Identify which cell holds the provided text, then report its [X, Y] central coordinate. 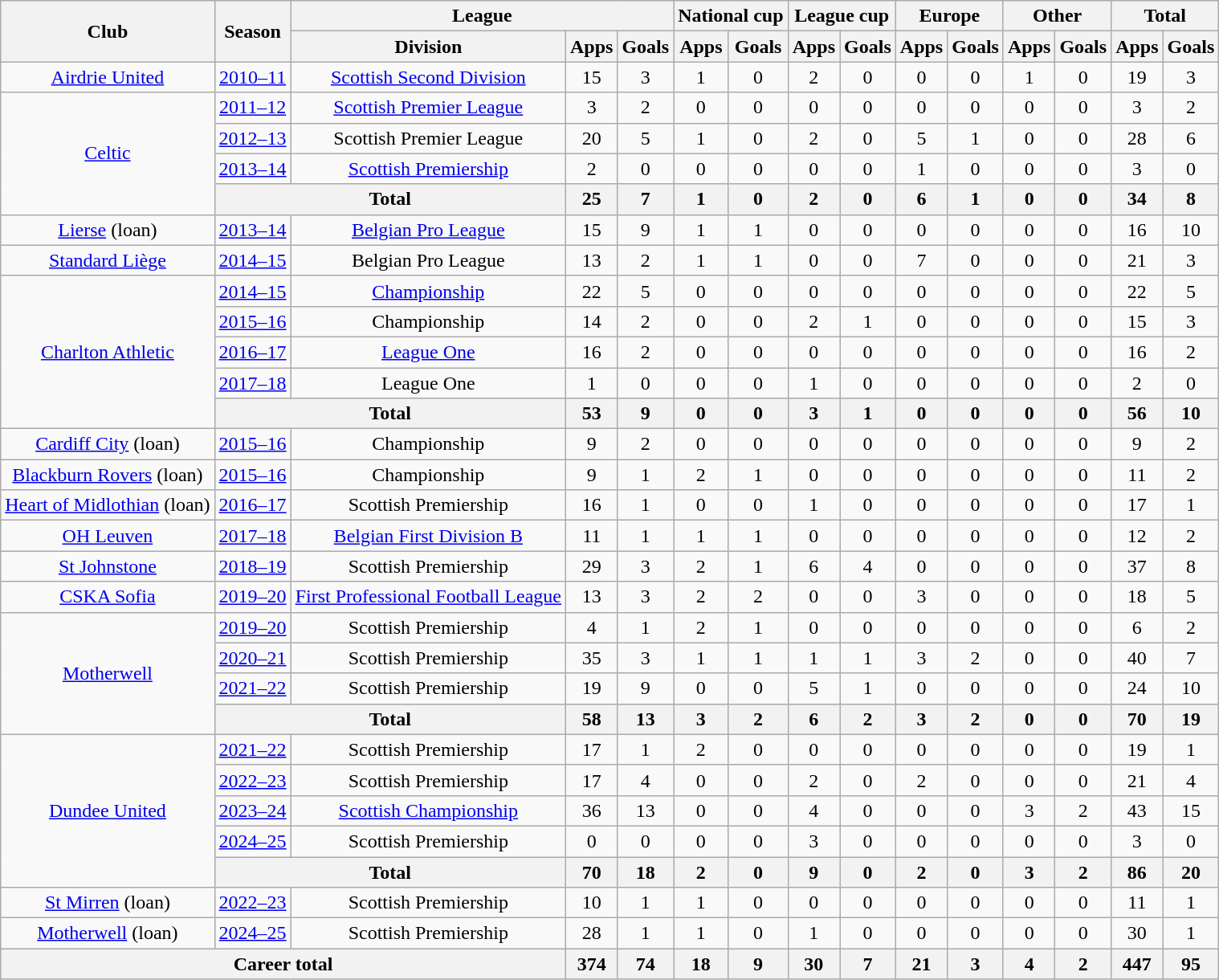
58 [591, 719]
74 [646, 964]
36 [591, 811]
Scottish Championship [428, 811]
Belgian First Division B [428, 536]
12 [1137, 536]
Career total [283, 964]
2020–21 [252, 658]
53 [591, 414]
374 [591, 964]
Blackburn Rovers (loan) [108, 475]
Motherwell [108, 673]
Scottish Second Division [428, 77]
Season [252, 31]
2018–19 [252, 566]
34 [1137, 199]
Dundee United [108, 811]
Europe [949, 16]
Other [1057, 16]
95 [1191, 964]
CSKA Sofia [108, 597]
447 [1137, 964]
Cardiff City (loan) [108, 444]
St Johnstone [108, 566]
Motherwell (loan) [108, 933]
League [482, 16]
43 [1137, 811]
Celtic [108, 153]
2023–24 [252, 811]
League cup [842, 16]
40 [1137, 658]
35 [591, 658]
Standard Liège [108, 260]
24 [1137, 688]
Charlton Athletic [108, 352]
2011–12 [252, 108]
Club [108, 31]
Airdrie United [108, 77]
Lierse (loan) [108, 230]
37 [1137, 566]
National cup [731, 16]
Division [428, 47]
First Professional Football League [428, 597]
29 [591, 566]
14 [591, 321]
2012–13 [252, 138]
56 [1137, 414]
Heart of Midlothian (loan) [108, 505]
St Mirren (loan) [108, 903]
25 [591, 199]
2010–11 [252, 77]
86 [1137, 872]
OH Leuven [108, 536]
